Locate the cell with the specified text and output its (X, Y) center coordinate. 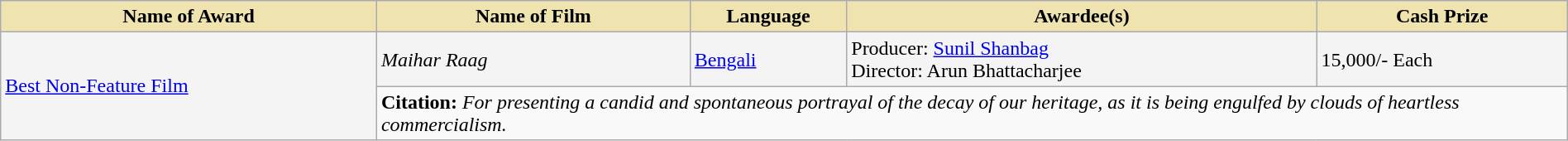
Awardee(s) (1082, 17)
Bengali (767, 60)
Maihar Raag (533, 60)
Name of Film (533, 17)
15,000/- Each (1442, 60)
Producer: Sunil ShanbagDirector: Arun Bhattacharjee (1082, 60)
Name of Award (189, 17)
Language (767, 17)
Best Non-Feature Film (189, 86)
Cash Prize (1442, 17)
